From the cell containing the given text, extract its center point as (X, Y) coordinate. 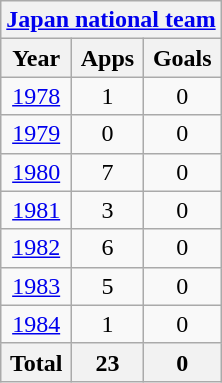
Year (36, 58)
1978 (36, 96)
1984 (36, 324)
Japan national team (111, 20)
23 (108, 362)
Total (36, 362)
Goals (182, 58)
7 (108, 172)
1983 (36, 286)
1981 (36, 210)
1979 (36, 134)
5 (108, 286)
Apps (108, 58)
6 (108, 248)
1982 (36, 248)
1980 (36, 172)
3 (108, 210)
